Find where the given text appears and provide that cell's center as [x, y] coordinate. 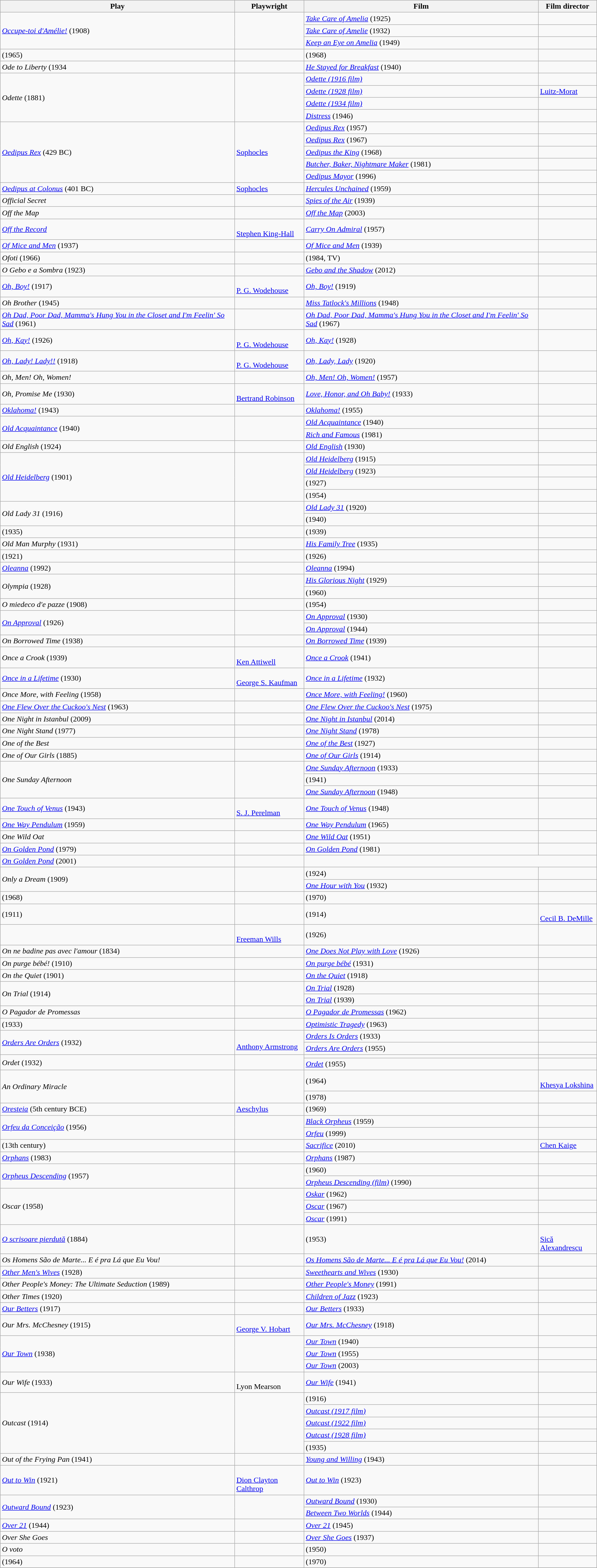
Os Homens São de Marte... E é pra Lá que Eu Vou! (2014) [421, 1260]
(13th century) [117, 1146]
Once a Crook (1939) [117, 657]
Outcast (1922 film) [421, 1423]
Our Betters (1933) [421, 1309]
On purge bébé (1931) [421, 963]
Oedipus Rex (1957) [421, 128]
Out of the Frying Pan (1941) [117, 1460]
Our Wife (1933) [117, 1382]
Dion Clayton Calthrop [269, 1480]
One of Our Girls (1885) [117, 755]
Orphans (1983) [117, 1158]
Oskar (1962) [421, 1194]
One of Our Girls (1914) [421, 755]
(1978) [421, 1097]
Cecil B. DeMille [568, 914]
Oh, Boy! (1917) [117, 287]
On Golden Pond (2001) [117, 861]
Oscar (1967) [421, 1206]
Take Care of Amelia (1925) [421, 19]
Official Secret [117, 201]
(1950) [421, 1549]
Ofoti (1966) [117, 258]
On Golden Pond (1979) [117, 849]
Bertrand Robinson [269, 394]
Our Mrs. McChesney (1915) [117, 1325]
On Borrowed Time (1938) [117, 641]
Once a Crook (1941) [421, 657]
Other People's Money: The Ultimate Seduction (1989) [117, 1284]
Oedipus the King (1968) [421, 152]
Oklahoma! (1955) [421, 410]
(1924) [421, 873]
One Does Not Play with Love (1926) [421, 951]
His Family Tree (1935) [421, 544]
Our Town (2003) [421, 1366]
Rich and Famous (1981) [421, 435]
O scrisoare pierdută (1884) [117, 1239]
Ordet (1932) [117, 1063]
Gebo and the Shadow (2012) [421, 270]
(1911) [117, 914]
Once More, with Feeling! (1960) [421, 695]
Out to Win (1921) [117, 1480]
Old Heidelberg (1901) [117, 477]
Sică Alexandrescu [568, 1239]
Over 21 (1945) [421, 1525]
He Stayed for Breakfast (1940) [421, 67]
(1921) [117, 556]
Oh, Lady! Lady!! (1918) [117, 361]
Orpheus Descending (1957) [117, 1176]
Occupe-toi d'Amélie! (1908) [117, 31]
One Hour with You (1932) [421, 885]
(1916) [421, 1399]
On the Quiet (1901) [117, 975]
Keep an Eye on Amelia (1949) [421, 43]
Our Betters (1917) [117, 1309]
Khesya Lokshina [568, 1080]
(1965) [117, 55]
One Night Stand (1978) [421, 731]
Orfeu (1999) [421, 1133]
Oh, Kay! (1926) [117, 340]
Luitz-Morat [568, 91]
Out to Win (1923) [421, 1480]
Film director [568, 6]
Oedipus at Colonus (401 BC) [117, 189]
Old Lady 31 (1916) [117, 513]
On Trial (1914) [117, 994]
(1933) [117, 1024]
(1927) [421, 483]
Oscar (1991) [421, 1219]
Orders Is Orders (1933) [421, 1036]
One Wild Oat [117, 837]
Of Mice and Men (1937) [117, 246]
One of the Best [117, 743]
His Glorious Night (1929) [421, 580]
One Way Pendulum (1959) [117, 825]
Of Mice and Men (1939) [421, 246]
Oedipus Rex (1967) [421, 140]
Our Mrs. McChesney (1918) [421, 1325]
Anthony Armstrong [269, 1042]
Oresteia (5th century BCE) [117, 1109]
Freeman Wills [269, 935]
Carry On Admiral (1957) [421, 229]
Young and Willing (1943) [421, 1460]
Oh Dad, Poor Dad, Mamma's Hung You in the Closet and I'm Feelin' So Sad (1961) [117, 319]
An Ordinary Miracle [117, 1087]
Off the Map (2003) [421, 213]
Our Town (1938) [117, 1354]
(1953) [421, 1239]
Oh, Boy! (1919) [421, 287]
Old Heidelberg (1923) [421, 471]
One Night in Istanbul (2014) [421, 719]
One Touch of Venus (1943) [117, 808]
Oh, Men! Oh, Women! [117, 377]
One Sunday Afternoon (1948) [421, 792]
On Approval (1930) [421, 617]
Stephen King-Hall [269, 229]
Outward Bound (1923) [117, 1507]
S. J. Perelman [269, 808]
Orpheus Descending (film) (1990) [421, 1182]
Distress (1946) [421, 116]
George S. Kaufman [269, 678]
Children of Jazz (1923) [421, 1296]
Once More, with Feeling (1958) [117, 695]
O Pagador de Promessas (1962) [421, 1012]
(1984, TV) [421, 258]
Old English (1930) [421, 447]
Old Lady 31 (1920) [421, 507]
Outcast (1928 film) [421, 1435]
One Touch of Venus (1948) [421, 808]
One Way Pendulum (1965) [421, 825]
Other Men's Wives (1928) [117, 1272]
O Gebo e a Sombra (1923) [117, 270]
Olympia (1928) [117, 586]
O Pagador de Promessas [117, 1012]
On the Quiet (1918) [421, 975]
Film [421, 6]
On Approval (1926) [117, 623]
Optimistic Tragedy (1963) [421, 1024]
Oh, Kay! (1928) [421, 340]
Take Care of Amelie (1932) [421, 31]
Odette (1916 film) [421, 79]
(1914) [421, 914]
Oh, Promise Me (1930) [117, 394]
One Night Stand (1977) [117, 731]
On Golden Pond (1981) [421, 849]
Spies of the Air (1939) [421, 201]
Ode to Liberty (1934 [117, 67]
Other People's Money (1991) [421, 1284]
Off the Record [117, 229]
One Sunday Afternoon [117, 780]
Old Man Murphy (1931) [117, 544]
Ordet (1955) [421, 1064]
(1969) [421, 1109]
On Trial (1939) [421, 1000]
One Wild Oat (1951) [421, 837]
On purge bébé! (1910) [117, 963]
Off the Map [117, 213]
Other Times (1920) [117, 1296]
Once in a Lifetime (1930) [117, 678]
Over She Goes [117, 1537]
One Flew Over the Cuckoo's Nest (1975) [421, 707]
Outward Bound (1930) [421, 1501]
One Sunday Afternoon (1933) [421, 767]
One of the Best (1927) [421, 743]
Oleanna (1992) [117, 568]
On ne badine pas avec l'amour (1834) [117, 951]
Orders Are Orders (1955) [421, 1049]
Over She Goes (1937) [421, 1537]
Orfeu da Conceição (1956) [117, 1127]
Oh Dad, Poor Dad, Mamma's Hung You in the Closet and I'm Feelin' So Sad (1967) [421, 319]
On Borrowed Time (1939) [421, 641]
O voto [117, 1549]
On Trial (1928) [421, 988]
Aeschylus [269, 1109]
Playwright [269, 6]
Old English (1924) [117, 447]
Hercules Unchained (1959) [421, 189]
Sweethearts and Wives (1930) [421, 1272]
Oleanna (1994) [421, 568]
Oh, Lady, Lady (1920) [421, 361]
Orders Are Orders (1932) [117, 1042]
Odette (1928 film) [421, 91]
Outcast (1917 film) [421, 1411]
Os Homens São de Marte... E é pra Lá que Eu Vou! [117, 1260]
Once in a Lifetime (1932) [421, 678]
Oedipus Mayor (1996) [421, 176]
Old Heidelberg (1915) [421, 459]
Our Town (1955) [421, 1354]
Between Two Worlds (1944) [421, 1513]
Over 21 (1944) [117, 1525]
Odette (1881) [117, 97]
(1941) [421, 780]
Play [117, 6]
Our Wife (1941) [421, 1382]
Black Orpheus (1959) [421, 1121]
O miedeco d'e pazze (1908) [117, 605]
(1939) [421, 532]
Odette (1934 film) [421, 103]
Sacrifice (2010) [421, 1146]
George V. Hobart [269, 1325]
On Approval (1944) [421, 629]
Butcher, Baker, Nightmare Maker (1981) [421, 164]
Oscar (1958) [117, 1206]
One Flew Over the Cuckoo's Nest (1963) [117, 707]
Orphans (1987) [421, 1158]
Oh Brother (1945) [117, 303]
Love, Honor, and Oh Baby! (1933) [421, 394]
(1940) [421, 519]
Chen Kaige [568, 1146]
Our Town (1940) [421, 1341]
Oedipus Rex (429 BC) [117, 152]
Only a Dream (1909) [117, 879]
Outcast (1914) [117, 1423]
Oklahoma! (1943) [117, 410]
Miss Tatlock's Millions (1948) [421, 303]
One Night in Istanbul (2009) [117, 719]
Lyon Mearson [269, 1382]
Oh, Men! Oh, Women! (1957) [421, 377]
Ken Attiwell [269, 657]
